Scan for the cell matching the given text and deliver its [x, y] coordinate at center. 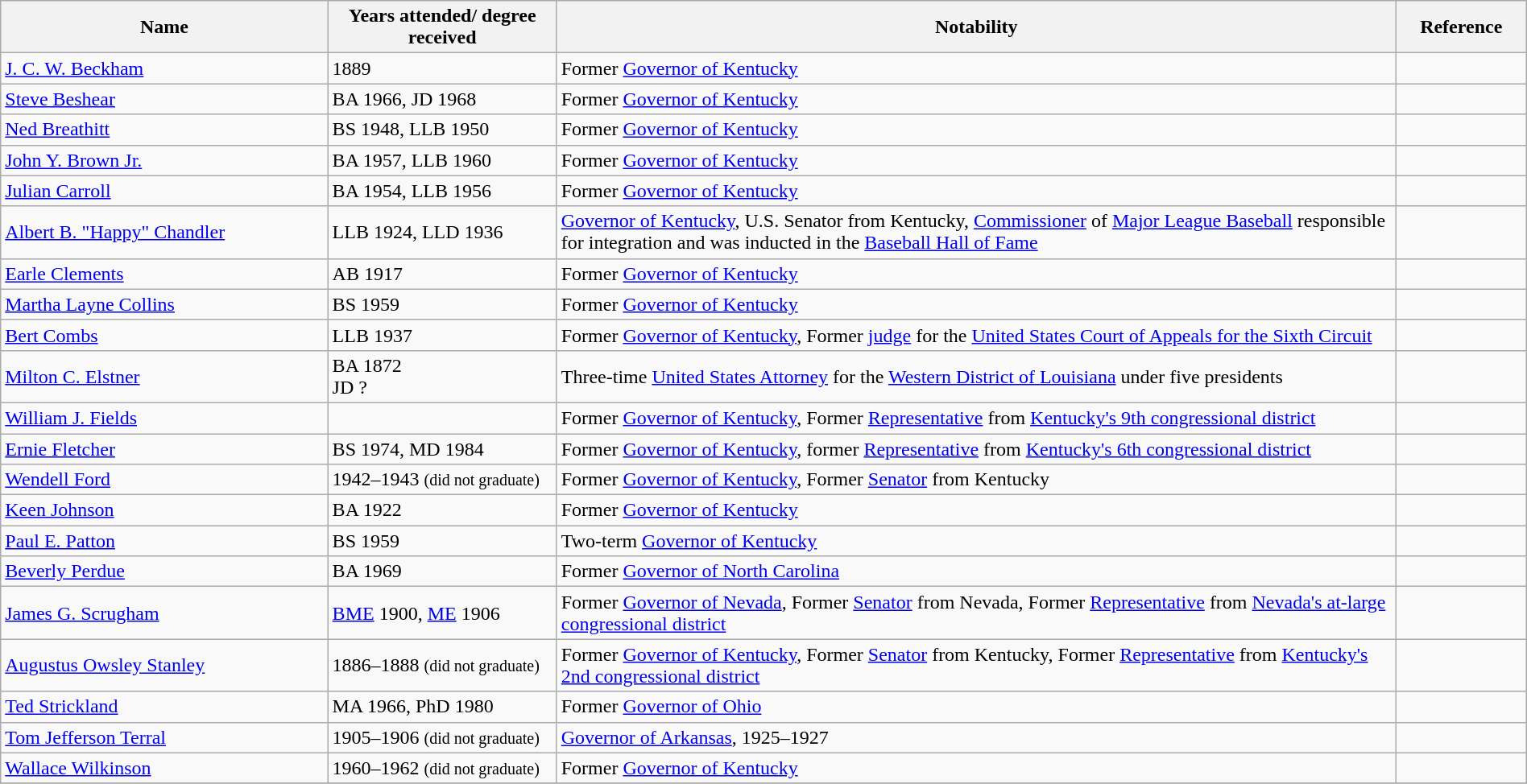
J. C. W. Beckham [164, 68]
Former Governor of North Carolina [976, 571]
BME 1900, ME 1906 [442, 613]
Years attended/ degree received [442, 27]
Former Governor of Kentucky, former Representative from Kentucky's 6th congressional district [976, 448]
BA 1954, LLB 1956 [442, 191]
1886–1888 (did not graduate) [442, 665]
BS 1974, MD 1984 [442, 448]
Former Governor of Kentucky, Former Senator from Kentucky, Former Representative from Kentucky's 2nd congressional district [976, 665]
Wendell Ford [164, 480]
AB 1917 [442, 274]
BA 1966, JD 1968 [442, 99]
William J. Fields [164, 418]
Earle Clements [164, 274]
1889 [442, 68]
James G. Scrugham [164, 613]
1905–1906 (did not graduate) [442, 737]
MA 1966, PhD 1980 [442, 707]
Notability [976, 27]
Governor of Arkansas, 1925–1927 [976, 737]
Tom Jefferson Terral [164, 737]
BS 1948, LLB 1950 [442, 130]
Former Governor of Ohio [976, 707]
John Y. Brown Jr. [164, 160]
Ernie Fletcher [164, 448]
Paul E. Patton [164, 541]
BA 1872 JD ? [442, 377]
Former Governor of Kentucky, Former judge for the United States Court of Appeals for the Sixth Circuit [976, 335]
Wallace Wilkinson [164, 768]
Beverly Perdue [164, 571]
Three-time United States Attorney for the Western District of Louisiana under five presidents [976, 377]
Ted Strickland [164, 707]
BA 1922 [442, 510]
Milton C. Elstner [164, 377]
1942–1943 (did not graduate) [442, 480]
Steve Beshear [164, 99]
Augustus Owsley Stanley [164, 665]
Former Governor of Nevada, Former Senator from Nevada, Former Representative from Nevada's at-large congressional district [976, 613]
BA 1957, LLB 1960 [442, 160]
Name [164, 27]
1960–1962 (did not graduate) [442, 768]
LLB 1924, LLD 1936 [442, 232]
Former Governor of Kentucky, Former Representative from Kentucky's 9th congressional district [976, 418]
LLB 1937 [442, 335]
Two-term Governor of Kentucky [976, 541]
Julian Carroll [164, 191]
Albert B. "Happy" Chandler [164, 232]
BA 1969 [442, 571]
Keen Johnson [164, 510]
Reference [1461, 27]
Ned Breathitt [164, 130]
Former Governor of Kentucky, Former Senator from Kentucky [976, 480]
Bert Combs [164, 335]
Martha Layne Collins [164, 304]
